Return the (x, y) coordinate for the center point of the cell that contains the specified text.  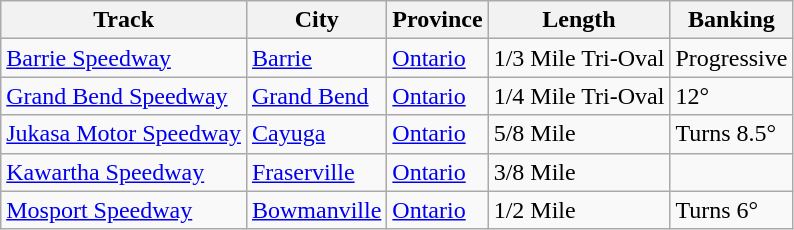
Grand Bend (316, 96)
Kawartha Speedway (124, 172)
1/2 Mile (579, 210)
Turns 8.5° (732, 134)
Jukasa Motor Speedway (124, 134)
12° (732, 96)
Grand Bend Speedway (124, 96)
Turns 6° (732, 210)
Cayuga (316, 134)
3/8 Mile (579, 172)
1/3 Mile Tri-Oval (579, 58)
Track (124, 20)
Bowmanville (316, 210)
Province (438, 20)
Barrie (316, 58)
Mosport Speedway (124, 210)
City (316, 20)
1/4 Mile Tri-Oval (579, 96)
Barrie Speedway (124, 58)
5/8 Mile (579, 134)
Banking (732, 20)
Length (579, 20)
Progressive (732, 58)
Fraserville (316, 172)
